Locate the cell with the specified text and output its [X, Y] center coordinate. 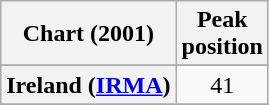
Chart (2001) [88, 34]
Peakposition [222, 34]
Ireland (IRMA) [88, 85]
41 [222, 85]
